Return the [X, Y] coordinate for the center point of the cell that contains the specified text.  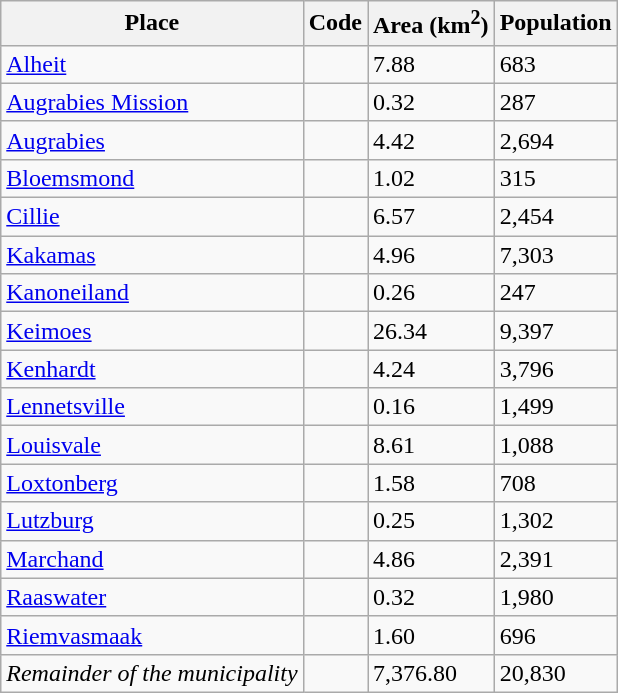
Area (km2) [432, 24]
247 [556, 293]
Keimoes [152, 331]
Alheit [152, 64]
26.34 [432, 331]
Lutzburg [152, 521]
Augrabies Mission [152, 102]
9,397 [556, 331]
1,302 [556, 521]
Remainder of the municipality [152, 673]
1.60 [432, 635]
Code [335, 24]
Population [556, 24]
2,454 [556, 217]
Kenhardt [152, 369]
708 [556, 483]
696 [556, 635]
1,499 [556, 407]
Loxtonberg [152, 483]
Riemvasmaak [152, 635]
287 [556, 102]
4.86 [432, 559]
3,796 [556, 369]
4.96 [432, 255]
Kanoneiland [152, 293]
Cillie [152, 217]
Raaswater [152, 597]
1.58 [432, 483]
4.42 [432, 140]
315 [556, 178]
7,303 [556, 255]
0.26 [432, 293]
7.88 [432, 64]
2,694 [556, 140]
Augrabies [152, 140]
6.57 [432, 217]
Lennetsville [152, 407]
7,376.80 [432, 673]
0.16 [432, 407]
Kakamas [152, 255]
Marchand [152, 559]
1.02 [432, 178]
Bloemsmond [152, 178]
4.24 [432, 369]
2,391 [556, 559]
Louisvale [152, 445]
20,830 [556, 673]
8.61 [432, 445]
1,980 [556, 597]
Place [152, 24]
1,088 [556, 445]
683 [556, 64]
0.25 [432, 521]
